Identify which cell holds the provided text, then report its [x, y] central coordinate. 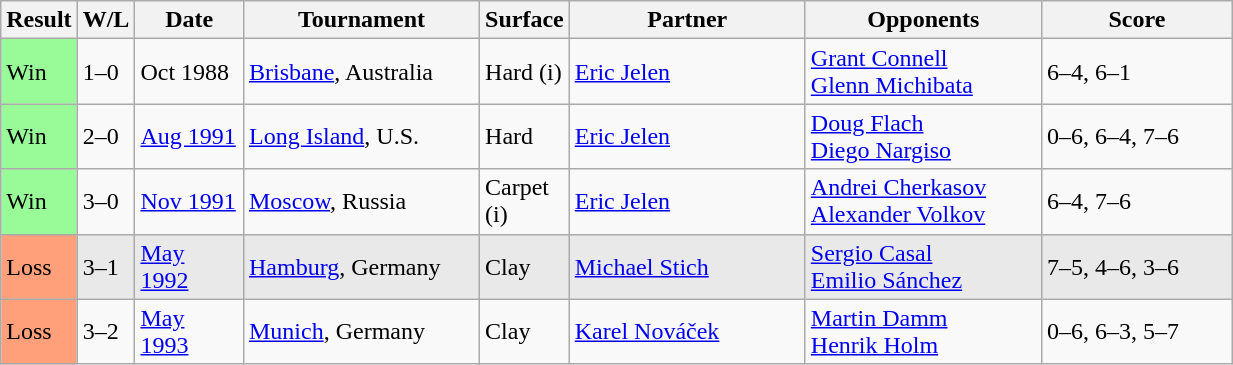
3–0 [106, 202]
Oct 1988 [190, 72]
Partner [687, 20]
Andrei Cherkasov Alexander Volkov [923, 202]
Doug Flach Diego Nargiso [923, 136]
Hamburg, Germany [361, 266]
Long Island, U.S. [361, 136]
May 1993 [190, 332]
Surface [525, 20]
Karel Nováček [687, 332]
Moscow, Russia [361, 202]
Nov 1991 [190, 202]
Date [190, 20]
W/L [106, 20]
Munich, Germany [361, 332]
Score [1136, 20]
6–4, 6–1 [1136, 72]
Tournament [361, 20]
Opponents [923, 20]
Michael Stich [687, 266]
Aug 1991 [190, 136]
Brisbane, Australia [361, 72]
Carpet (i) [525, 202]
Result [39, 20]
Sergio Casal Emilio Sánchez [923, 266]
May 1992 [190, 266]
2–0 [106, 136]
7–5, 4–6, 3–6 [1136, 266]
0–6, 6–4, 7–6 [1136, 136]
Hard (i) [525, 72]
6–4, 7–6 [1136, 202]
Grant Connell Glenn Michibata [923, 72]
3–1 [106, 266]
3–2 [106, 332]
0–6, 6–3, 5–7 [1136, 332]
1–0 [106, 72]
Martin Damm Henrik Holm [923, 332]
Hard [525, 136]
